Output the (x, y) coordinate of the center of the cell containing the given text.  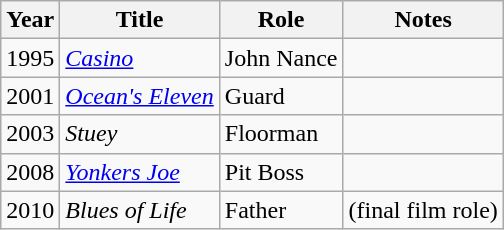
Title (140, 20)
Ocean's Eleven (140, 96)
Notes (423, 20)
Casino (140, 58)
Blues of Life (140, 210)
2003 (30, 134)
2001 (30, 96)
John Nance (281, 58)
Yonkers Joe (140, 172)
Father (281, 210)
Stuey (140, 134)
Floorman (281, 134)
1995 (30, 58)
Year (30, 20)
Guard (281, 96)
(final film role) (423, 210)
Role (281, 20)
2008 (30, 172)
2010 (30, 210)
Pit Boss (281, 172)
